Provide the [X, Y] coordinate of the cell's center where the given text is located.  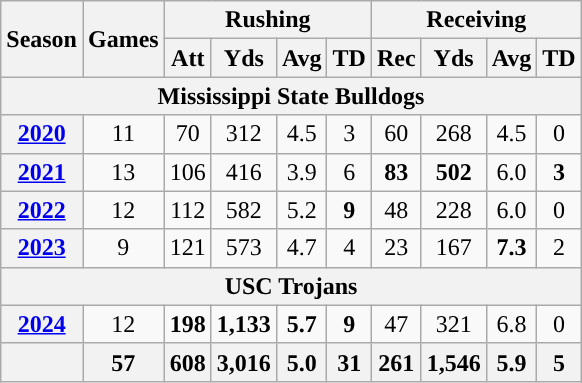
573 [244, 248]
USC Trojans [291, 286]
83 [396, 172]
1,133 [244, 324]
6 [349, 172]
2023 [42, 248]
57 [123, 362]
502 [454, 172]
4.7 [302, 248]
48 [396, 210]
121 [188, 248]
1,546 [454, 362]
Rec [396, 58]
13 [123, 172]
2024 [42, 324]
312 [244, 134]
608 [188, 362]
2020 [42, 134]
Att [188, 58]
Receiving [476, 20]
2 [559, 248]
31 [349, 362]
60 [396, 134]
261 [396, 362]
198 [188, 324]
112 [188, 210]
228 [454, 210]
5.0 [302, 362]
7.3 [512, 248]
321 [454, 324]
5 [559, 362]
4 [349, 248]
2022 [42, 210]
5.9 [512, 362]
5.7 [302, 324]
Games [123, 39]
3,016 [244, 362]
47 [396, 324]
106 [188, 172]
5.2 [302, 210]
Mississippi State Bulldogs [291, 96]
Rushing [268, 20]
70 [188, 134]
582 [244, 210]
23 [396, 248]
167 [454, 248]
3.9 [302, 172]
268 [454, 134]
6.8 [512, 324]
Season [42, 39]
11 [123, 134]
416 [244, 172]
2021 [42, 172]
